Pinpoint the cell where the given text exists, returning its [x, y] midpoint coordinate. 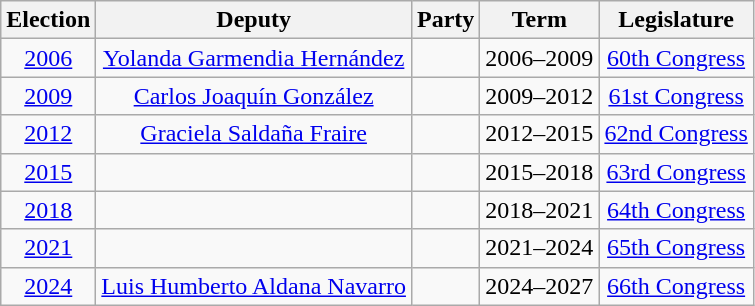
2021 [48, 248]
Deputy [254, 20]
2012–2015 [540, 134]
61st Congress [676, 96]
2009 [48, 96]
Graciela Saldaña Fraire [254, 134]
Term [540, 20]
2024 [48, 286]
60th Congress [676, 58]
Yolanda Garmendia Hernández [254, 58]
2021–2024 [540, 248]
Election [48, 20]
62nd Congress [676, 134]
2009–2012 [540, 96]
Legislature [676, 20]
2018–2021 [540, 210]
2024–2027 [540, 286]
Luis Humberto Aldana Navarro [254, 286]
2012 [48, 134]
2018 [48, 210]
63rd Congress [676, 172]
Party [445, 20]
66th Congress [676, 286]
65th Congress [676, 248]
64th Congress [676, 210]
2006 [48, 58]
2015 [48, 172]
2015–2018 [540, 172]
Carlos Joaquín González [254, 96]
2006–2009 [540, 58]
